Pinpoint the cell where the given text exists, returning its (X, Y) midpoint coordinate. 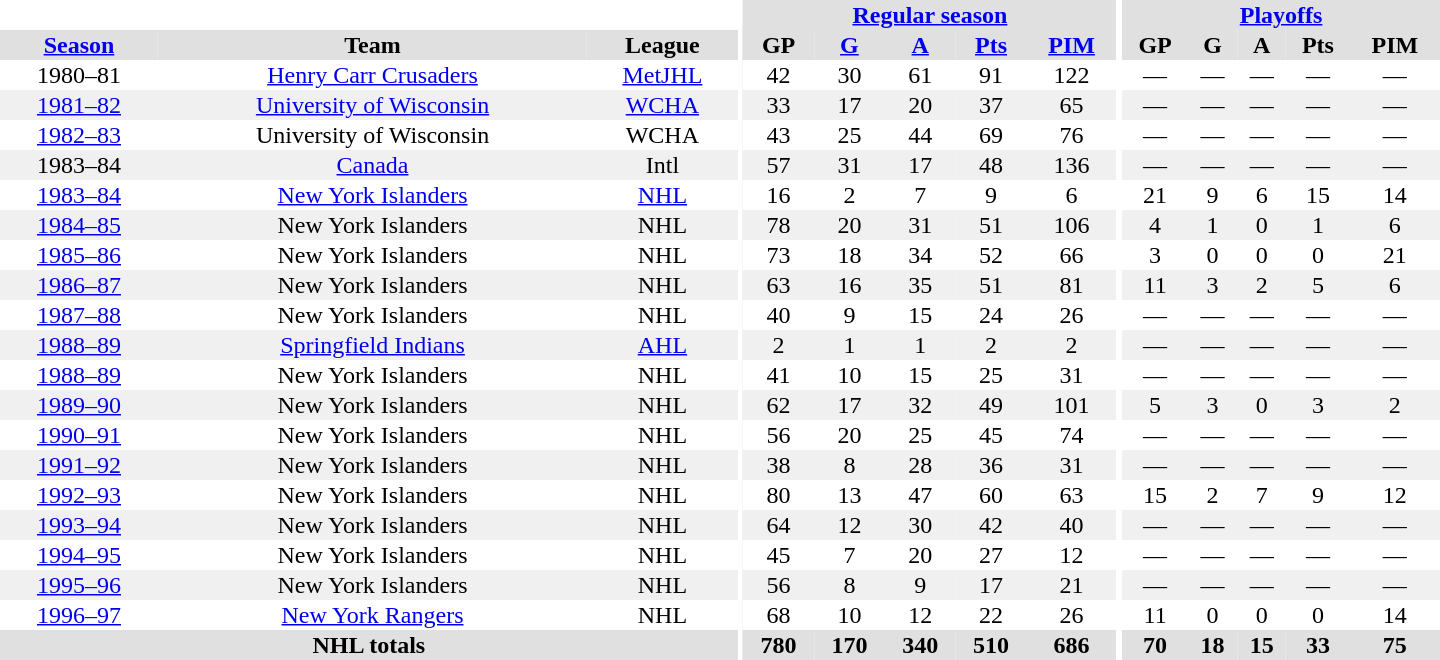
13 (850, 495)
1980–81 (79, 75)
Canada (372, 165)
41 (778, 375)
1996–97 (79, 615)
78 (778, 225)
1995–96 (79, 585)
340 (920, 645)
61 (920, 75)
4 (1155, 225)
Playoffs (1281, 15)
52 (992, 255)
122 (1071, 75)
38 (778, 465)
66 (1071, 255)
32 (920, 405)
62 (778, 405)
91 (992, 75)
New York Rangers (372, 615)
1986–87 (79, 285)
1982–83 (79, 135)
686 (1071, 645)
1990–91 (79, 435)
1992–93 (79, 495)
Season (79, 45)
27 (992, 555)
57 (778, 165)
68 (778, 615)
81 (1071, 285)
1987–88 (79, 315)
136 (1071, 165)
1981–82 (79, 105)
73 (778, 255)
37 (992, 105)
101 (1071, 405)
64 (778, 525)
1985–86 (79, 255)
65 (1071, 105)
Intl (662, 165)
47 (920, 495)
Team (372, 45)
League (662, 45)
24 (992, 315)
AHL (662, 345)
NHL totals (369, 645)
106 (1071, 225)
510 (992, 645)
1991–92 (79, 465)
48 (992, 165)
70 (1155, 645)
28 (920, 465)
MetJHL (662, 75)
43 (778, 135)
Springfield Indians (372, 345)
1994–95 (79, 555)
69 (992, 135)
35 (920, 285)
780 (778, 645)
1989–90 (79, 405)
1993–94 (79, 525)
80 (778, 495)
Henry Carr Crusaders (372, 75)
36 (992, 465)
60 (992, 495)
22 (992, 615)
34 (920, 255)
44 (920, 135)
74 (1071, 435)
75 (1395, 645)
170 (850, 645)
1984–85 (79, 225)
76 (1071, 135)
49 (992, 405)
Regular season (930, 15)
